Search for the cell housing the specified text and yield its (X, Y) center coordinate. 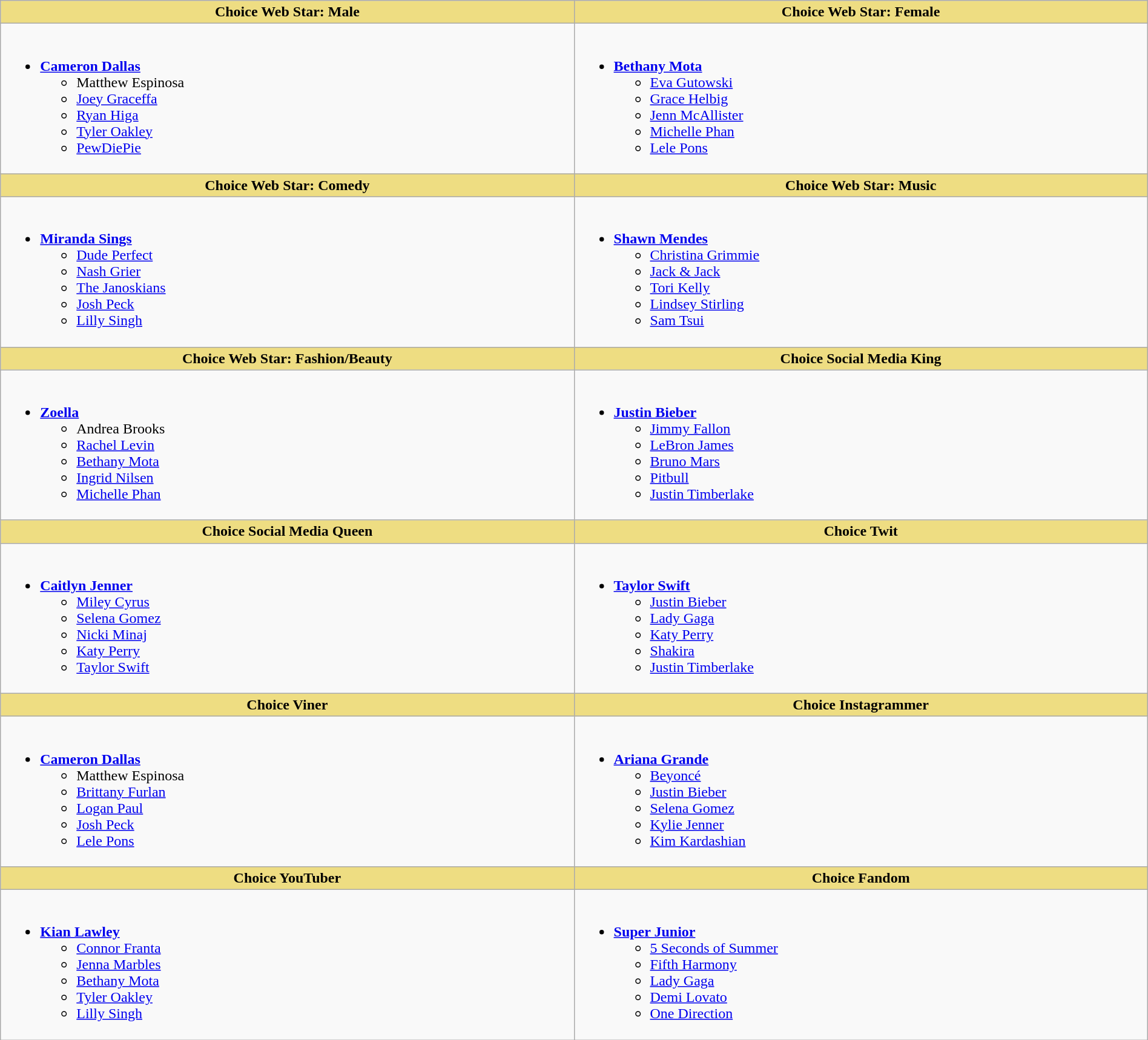
Choice Fandom (861, 878)
Taylor SwiftJustin BieberLady GagaKaty PerryShakiraJustin Timberlake (861, 618)
Caitlyn JennerMiley CyrusSelena GomezNicki MinajKaty PerryTaylor Swift (287, 618)
Cameron DallasMatthew EspinosaBrittany FurlanLogan PaulJosh PeckLele Pons (287, 791)
Ariana GrandeBeyoncéJustin BieberSelena GomezKylie JennerKim Kardashian (861, 791)
Kian LawleyConnor FrantaJenna MarblesBethany MotaTyler OakleyLilly Singh (287, 964)
Choice Viner (287, 705)
Choice Twit (861, 532)
Super Junior5 Seconds of SummerFifth HarmonyLady GagaDemi LovatoOne Direction (861, 964)
Justin BieberJimmy FallonLeBron JamesBruno MarsPitbullJustin Timberlake (861, 445)
Choice Web Star: Male (287, 12)
Choice Web Star: Female (861, 12)
Choice Social Media King (861, 358)
Shawn MendesChristina GrimmieJack & JackTori KellyLindsey StirlingSam Tsui (861, 272)
Choice Social Media Queen (287, 532)
Choice Web Star: Comedy (287, 185)
Bethany MotaEva GutowskiGrace HelbigJenn McAllisterMichelle PhanLele Pons (861, 99)
Choice Web Star: Fashion/Beauty (287, 358)
Choice Instagrammer (861, 705)
Cameron DallasMatthew EspinosaJoey GraceffaRyan HigaTyler OakleyPewDiePie (287, 99)
Choice YouTuber (287, 878)
Miranda SingsDude PerfectNash GrierThe JanoskiansJosh PeckLilly Singh (287, 272)
Choice Web Star: Music (861, 185)
ZoellaAndrea BrooksRachel LevinBethany MotaIngrid NilsenMichelle Phan (287, 445)
